Detect which cell encompasses the target text, then output its [X, Y] center coordinate. 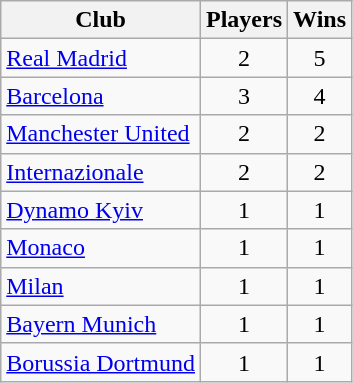
Club [101, 20]
Real Madrid [101, 58]
4 [320, 96]
Borussia Dortmund [101, 362]
Monaco [101, 248]
Barcelona [101, 96]
Bayern Munich [101, 324]
Internazionale [101, 172]
Wins [320, 20]
Milan [101, 286]
3 [244, 96]
Players [244, 20]
5 [320, 58]
Manchester United [101, 134]
Dynamo Kyiv [101, 210]
